Locate the cell with the specified text and output its (X, Y) center coordinate. 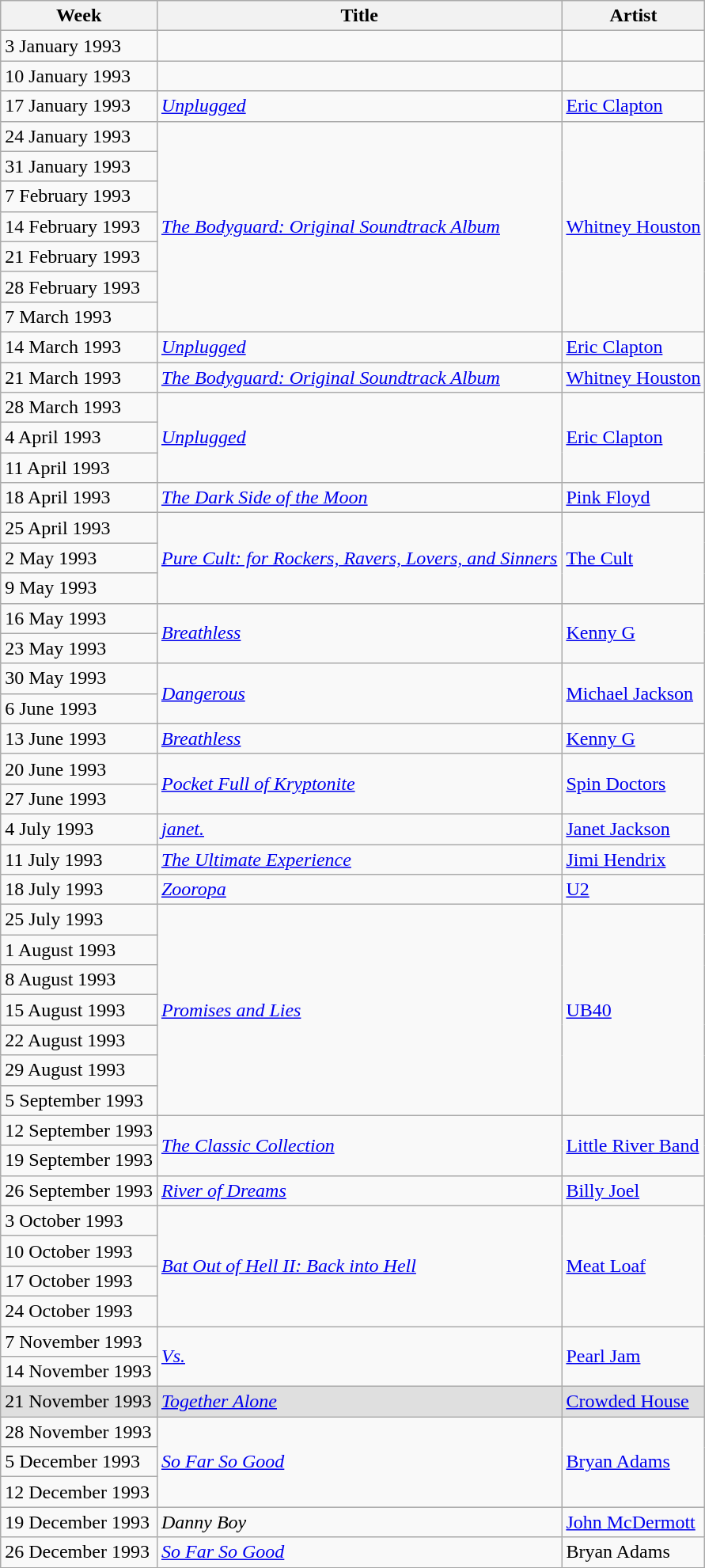
7 March 1993 (79, 317)
7 November 1993 (79, 1342)
28 March 1993 (79, 408)
18 July 1993 (79, 890)
26 December 1993 (79, 1552)
29 August 1993 (79, 1070)
Artist (633, 16)
The Cult (633, 558)
22 August 1993 (79, 1040)
Meat Loaf (633, 1266)
The Ultimate Experience (359, 859)
11 July 1993 (79, 859)
14 February 1993 (79, 226)
Spin Doctors (633, 784)
Jimi Hendrix (633, 859)
The Dark Side of the Moon (359, 498)
16 May 1993 (79, 618)
10 October 1993 (79, 1251)
26 September 1993 (79, 1190)
John McDermott (633, 1522)
Week (79, 16)
1 August 1993 (79, 950)
17 October 1993 (79, 1281)
24 January 1993 (79, 136)
Little River Band (633, 1145)
14 November 1993 (79, 1372)
Promises and Lies (359, 1010)
5 December 1993 (79, 1462)
Vs. (359, 1357)
River of Dreams (359, 1190)
3 January 1993 (79, 46)
31 January 1993 (79, 166)
3 October 1993 (79, 1221)
21 February 1993 (79, 256)
4 April 1993 (79, 438)
Janet Jackson (633, 829)
28 November 1993 (79, 1432)
6 June 1993 (79, 708)
30 May 1993 (79, 678)
14 March 1993 (79, 347)
Billy Joel (633, 1190)
17 January 1993 (79, 106)
25 July 1993 (79, 920)
8 August 1993 (79, 980)
28 February 1993 (79, 287)
Bat Out of Hell II: Back into Hell (359, 1266)
Pearl Jam (633, 1357)
10 January 1993 (79, 76)
4 July 1993 (79, 829)
11 April 1993 (79, 468)
Pink Floyd (633, 498)
Together Alone (359, 1402)
18 April 1993 (79, 498)
24 October 1993 (79, 1311)
Title (359, 16)
Michael Jackson (633, 693)
9 May 1993 (79, 588)
The Classic Collection (359, 1145)
20 June 1993 (79, 769)
13 June 1993 (79, 738)
23 May 1993 (79, 648)
19 December 1993 (79, 1522)
Pure Cult: for Rockers, Ravers, Lovers, and Sinners (359, 558)
7 February 1993 (79, 196)
15 August 1993 (79, 1010)
21 March 1993 (79, 378)
janet. (359, 829)
U2 (633, 890)
27 June 1993 (79, 799)
12 December 1993 (79, 1492)
Zooropa (359, 890)
Pocket Full of Kryptonite (359, 784)
UB40 (633, 1010)
Danny Boy (359, 1522)
25 April 1993 (79, 528)
2 May 1993 (79, 558)
21 November 1993 (79, 1402)
12 September 1993 (79, 1130)
Crowded House (633, 1402)
19 September 1993 (79, 1160)
Dangerous (359, 693)
5 September 1993 (79, 1100)
